Locate the cell with the specified text and output its [X, Y] center coordinate. 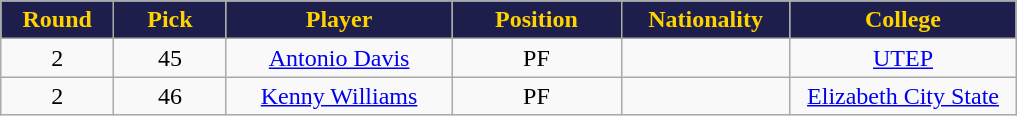
Position [536, 20]
College [903, 20]
Antonio Davis [339, 58]
Player [339, 20]
Pick [170, 20]
UTEP [903, 58]
Kenny Williams [339, 96]
Nationality [706, 20]
Round [58, 20]
46 [170, 96]
45 [170, 58]
Elizabeth City State [903, 96]
